Capture the cell that displays the provided text and extract its (X, Y) central coordinate. 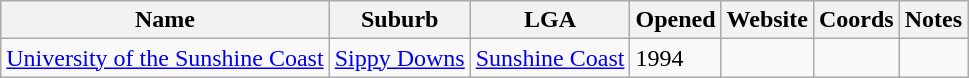
Website (767, 20)
LGA (550, 20)
Suburb (400, 20)
Sunshine Coast (550, 58)
Coords (856, 20)
1994 (676, 58)
Name (165, 20)
Sippy Downs (400, 58)
Notes (933, 20)
Opened (676, 20)
University of the Sunshine Coast (165, 58)
